Pinpoint the cell where the given text exists, returning its (X, Y) midpoint coordinate. 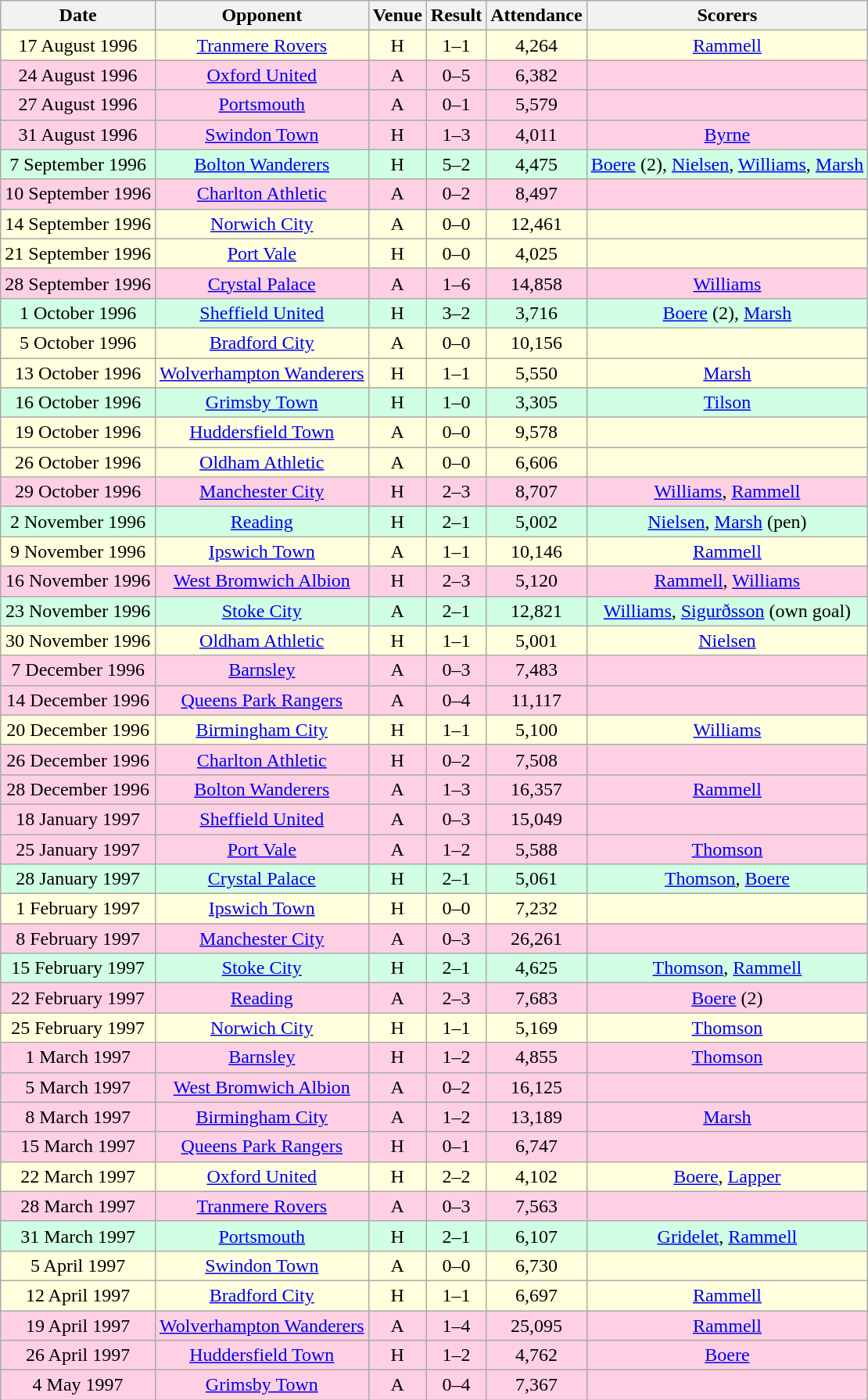
28 January 1997 (78, 879)
Thomson, Rammell (727, 968)
Scorers (727, 16)
26 December 1996 (78, 759)
5–2 (456, 164)
5,169 (536, 1028)
4,025 (536, 253)
0–5 (456, 75)
15,049 (536, 819)
10,146 (536, 551)
6,730 (536, 1265)
4,475 (536, 164)
Byrne (727, 135)
Venue (397, 16)
7,563 (536, 1206)
14 September 1996 (78, 224)
4,011 (536, 135)
16 October 1996 (78, 403)
5,100 (536, 730)
1 February 1997 (78, 909)
31 August 1996 (78, 135)
7,508 (536, 759)
4,625 (536, 968)
1–0 (456, 403)
20 December 1996 (78, 730)
16,125 (536, 1087)
3,305 (536, 403)
7,232 (536, 909)
6,747 (536, 1147)
Nielsen (727, 641)
Opponent (261, 16)
7,367 (536, 1385)
5,002 (536, 522)
4,102 (536, 1176)
16,357 (536, 789)
28 September 1996 (78, 283)
5,588 (536, 849)
27 August 1996 (78, 105)
10 September 1996 (78, 194)
9 November 1996 (78, 551)
5,120 (536, 581)
3–2 (456, 313)
10,156 (536, 343)
5,579 (536, 105)
26,261 (536, 939)
25 January 1997 (78, 849)
5 April 1997 (78, 1265)
Tilson (727, 403)
29 October 1996 (78, 492)
19 October 1996 (78, 433)
14 December 1996 (78, 700)
Boere, Lapper (727, 1176)
9,578 (536, 433)
4 May 1997 (78, 1385)
Nielsen, Marsh (pen) (727, 522)
25,095 (536, 1326)
30 November 1996 (78, 641)
21 September 1996 (78, 253)
5,061 (536, 879)
Boere (727, 1355)
2–2 (456, 1176)
6,107 (536, 1236)
12 April 1997 (78, 1295)
6,606 (536, 462)
3,716 (536, 313)
8 February 1997 (78, 939)
8,707 (536, 492)
5,001 (536, 641)
Boere (2), Nielsen, Williams, Marsh (727, 164)
Rammell, Williams (727, 581)
28 March 1997 (78, 1206)
12,821 (536, 611)
18 January 1997 (78, 819)
16 November 1996 (78, 581)
13 October 1996 (78, 373)
24 August 1996 (78, 75)
5,550 (536, 373)
22 February 1997 (78, 998)
1–6 (456, 283)
1–4 (456, 1326)
8 March 1997 (78, 1117)
4,855 (536, 1057)
1 October 1996 (78, 313)
Boere (2), Marsh (727, 313)
7 December 1996 (78, 670)
Boere (2) (727, 998)
11,117 (536, 700)
26 October 1996 (78, 462)
12,461 (536, 224)
5 March 1997 (78, 1087)
13,189 (536, 1117)
22 March 1997 (78, 1176)
31 March 1997 (78, 1236)
2 November 1996 (78, 522)
4,762 (536, 1355)
15 March 1997 (78, 1147)
Result (456, 16)
14,858 (536, 283)
15 February 1997 (78, 968)
Gridelet, Rammell (727, 1236)
Attendance (536, 16)
26 April 1997 (78, 1355)
Williams, Rammell (727, 492)
8,497 (536, 194)
Date (78, 16)
5 October 1996 (78, 343)
4,264 (536, 45)
6,697 (536, 1295)
7 September 1996 (78, 164)
19 April 1997 (78, 1326)
7,683 (536, 998)
25 February 1997 (78, 1028)
1 March 1997 (78, 1057)
Williams, Sigurðsson (own goal) (727, 611)
7,483 (536, 670)
17 August 1996 (78, 45)
28 December 1996 (78, 789)
Thomson, Boere (727, 879)
23 November 1996 (78, 611)
6,382 (536, 75)
